Detect which cell encompasses the target text, then output its [X, Y] center coordinate. 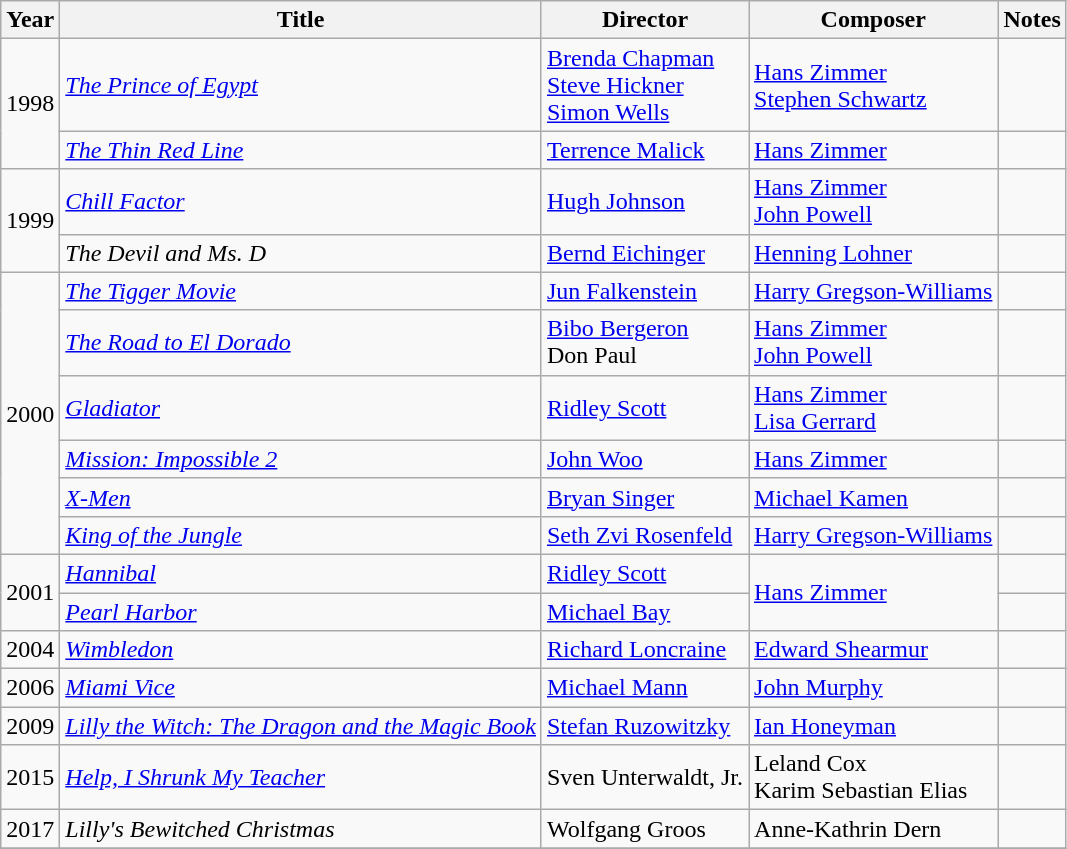
2009 [30, 726]
Michael Bay [644, 611]
The Tigger Movie [301, 291]
The Road to El Dorado [301, 342]
X-Men [301, 497]
King of the Jungle [301, 535]
Lilly the Witch: The Dragon and the Magic Book [301, 726]
Mission: Impossible 2 [301, 459]
Bibo BergeronDon Paul [644, 342]
Seth Zvi Rosenfeld [644, 535]
Hans ZimmerStephen Schwartz [874, 85]
Notes [1032, 20]
Hans ZimmerLisa Gerrard [874, 408]
The Thin Red Line [301, 150]
2000 [30, 413]
John Murphy [874, 688]
Bernd Eichinger [644, 253]
Michael Mann [644, 688]
2015 [30, 778]
1999 [30, 220]
Richard Loncraine [644, 650]
Stefan Ruzowitzky [644, 726]
Bryan Singer [644, 497]
Leland CoxKarim Sebastian Elias [874, 778]
Composer [874, 20]
The Devil and Ms. D [301, 253]
Sven Unterwaldt, Jr. [644, 778]
1998 [30, 104]
Michael Kamen [874, 497]
Gladiator [301, 408]
Director [644, 20]
Hannibal [301, 573]
Brenda ChapmanSteve HicknerSimon Wells [644, 85]
Jun Falkenstein [644, 291]
2017 [30, 829]
2006 [30, 688]
Year [30, 20]
Title [301, 20]
Hugh Johnson [644, 202]
Lilly's Bewitched Christmas [301, 829]
Henning Lohner [874, 253]
Wimbledon [301, 650]
2004 [30, 650]
Anne-Kathrin Dern [874, 829]
Ian Honeyman [874, 726]
The Prince of Egypt [301, 85]
Chill Factor [301, 202]
Terrence Malick [644, 150]
John Woo [644, 459]
Edward Shearmur [874, 650]
Pearl Harbor [301, 611]
Miami Vice [301, 688]
Help, I Shrunk My Teacher [301, 778]
2001 [30, 592]
Wolfgang Groos [644, 829]
